Search for the cell housing the specified text and yield its (x, y) center coordinate. 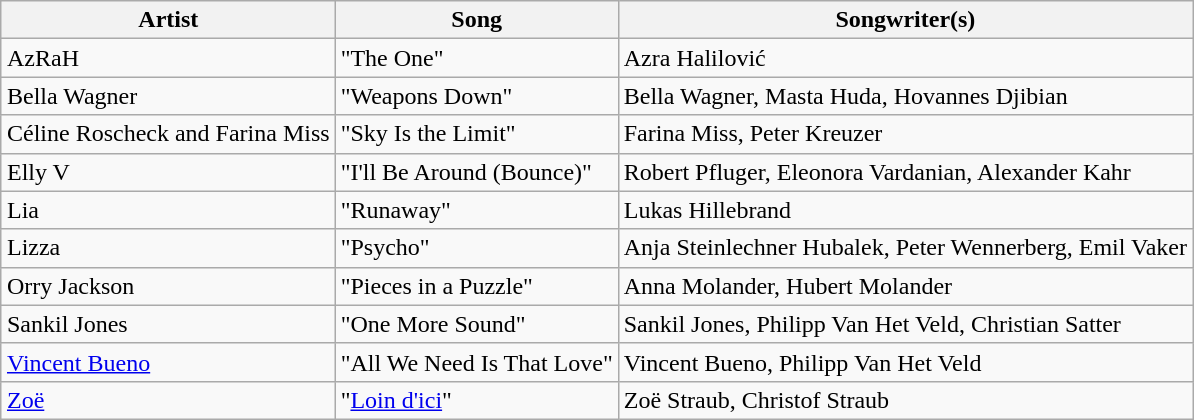
Bella Wagner, Masta Huda, Hovannes Djibian (905, 96)
Farina Miss, Peter Kreuzer (905, 134)
AzRaH (168, 58)
Anja Steinlechner Hubalek, Peter Wennerberg, Emil Vaker (905, 248)
Sankil Jones (168, 324)
Céline Roscheck and Farina Miss (168, 134)
"Pieces in a Puzzle" (476, 286)
"Loin d'ici" (476, 400)
Artist (168, 20)
"The One" (476, 58)
Orry Jackson (168, 286)
Lukas Hillebrand (905, 210)
"Psycho" (476, 248)
"All We Need Is That Love" (476, 362)
Bella Wagner (168, 96)
Zoë (168, 400)
Robert Pfluger, Eleonora Vardanian, Alexander Kahr (905, 172)
Vincent Bueno, Philipp Van Het Veld (905, 362)
"Weapons Down" (476, 96)
"Runaway" (476, 210)
"I'll Be Around (Bounce)" (476, 172)
Elly V (168, 172)
Lia (168, 210)
Azra Halilović (905, 58)
"One More Sound" (476, 324)
Vincent Bueno (168, 362)
Song (476, 20)
"Sky Is the Limit" (476, 134)
Zoë Straub, Christof Straub (905, 400)
Sankil Jones, Philipp Van Het Veld, Christian Satter (905, 324)
Anna Molander, Hubert Molander (905, 286)
Songwriter(s) (905, 20)
Lizza (168, 248)
